Return [x, y] of the center of cell containing provided text 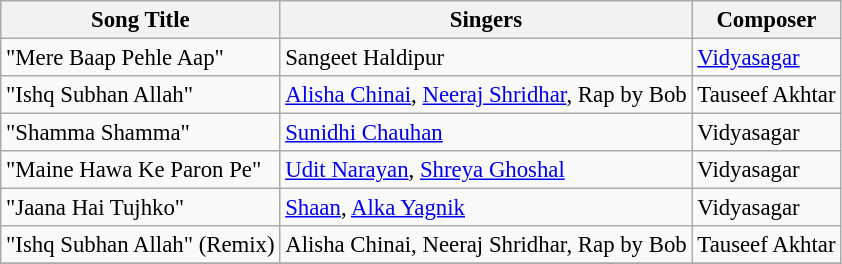
Sangeet Haldipur [486, 58]
Singers [486, 20]
Udit Narayan, Shreya Ghoshal [486, 170]
"Jaana Hai Tujhko" [140, 208]
Shaan, Alka Yagnik [486, 208]
"Ishq Subhan Allah" [140, 95]
Composer [766, 20]
Sunidhi Chauhan [486, 133]
"Shamma Shamma" [140, 133]
"Mere Baap Pehle Aap" [140, 58]
"Ishq Subhan Allah" (Remix) [140, 245]
"Maine Hawa Ke Paron Pe" [140, 170]
Song Title [140, 20]
